Scan for the cell matching the given text and deliver its (x, y) coordinate at center. 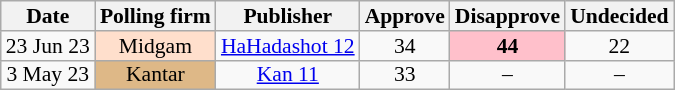
33 (405, 75)
Disapprove (508, 16)
3 May 23 (48, 75)
Kan 11 (288, 75)
Polling firm (156, 16)
23 Jun 23 (48, 46)
34 (405, 46)
Publisher (288, 16)
Approve (405, 16)
Midgam (156, 46)
HaHadashot 12 (288, 46)
44 (508, 46)
Date (48, 16)
Kantar (156, 75)
Undecided (619, 16)
22 (619, 46)
